Determine the (X, Y) coordinate at the center of the cell enclosing the given text.  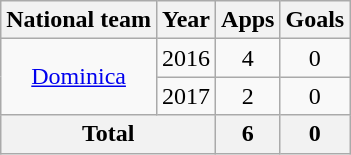
Apps (248, 20)
2016 (186, 58)
4 (248, 58)
Goals (315, 20)
6 (248, 134)
Total (108, 134)
2017 (186, 96)
Dominica (79, 77)
Year (186, 20)
2 (248, 96)
National team (79, 20)
